Detect which cell encompasses the target text, then output its (X, Y) center coordinate. 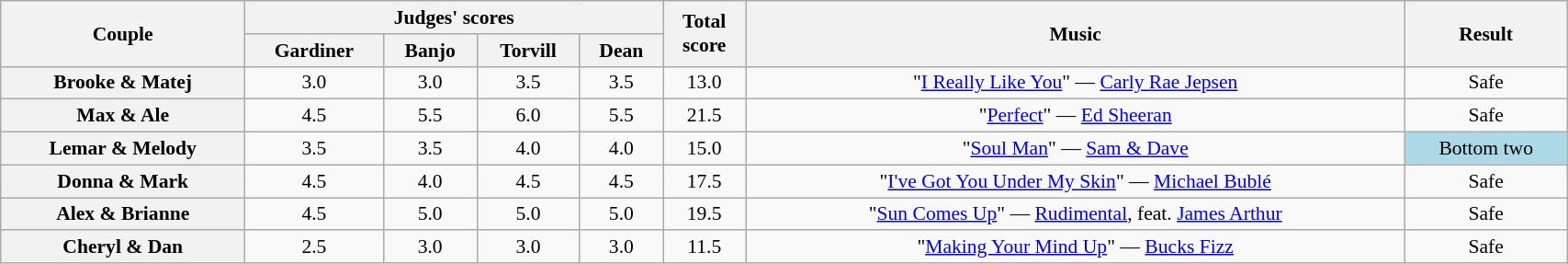
Alex & Brianne (123, 214)
21.5 (705, 116)
Lemar & Melody (123, 149)
Totalscore (705, 33)
Couple (123, 33)
"Making Your Mind Up" — Bucks Fizz (1076, 247)
19.5 (705, 214)
2.5 (314, 247)
Banjo (430, 51)
"Perfect" — Ed Sheeran (1076, 116)
6.0 (528, 116)
"Sun Comes Up" — Rudimental, feat. James Arthur (1076, 214)
Donna & Mark (123, 181)
Judges' scores (454, 17)
Brooke & Matej (123, 83)
Max & Ale (123, 116)
Dean (621, 51)
11.5 (705, 247)
Music (1076, 33)
"I Really Like You" — Carly Rae Jepsen (1076, 83)
17.5 (705, 181)
Cheryl & Dan (123, 247)
13.0 (705, 83)
Bottom two (1486, 149)
"Soul Man" — Sam & Dave (1076, 149)
Gardiner (314, 51)
Torvill (528, 51)
Result (1486, 33)
"I've Got You Under My Skin" — Michael Bublé (1076, 181)
15.0 (705, 149)
